Identify which cell holds the provided text, then report its (X, Y) central coordinate. 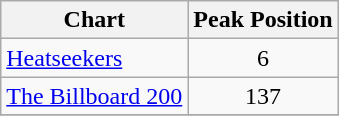
The Billboard 200 (94, 96)
137 (263, 96)
Heatseekers (94, 58)
Peak Position (263, 20)
6 (263, 58)
Chart (94, 20)
